Scan for the cell matching the given text and deliver its (x, y) coordinate at center. 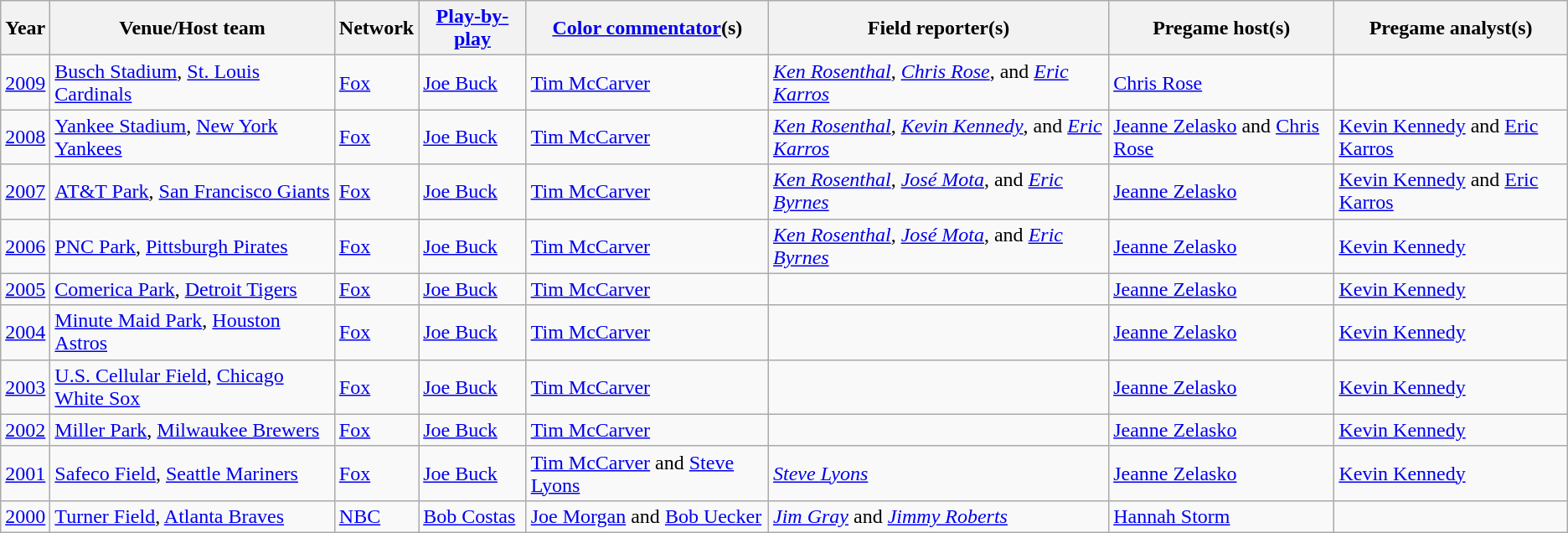
Pregame host(s) (1221, 28)
Ken Rosenthal, Kevin Kennedy, and Eric Karros (938, 137)
Steve Lyons (938, 473)
Joe Morgan and Bob Uecker (647, 516)
Venue/Host team (193, 28)
Network (376, 28)
Busch Stadium, St. Louis Cardinals (193, 82)
2001 (25, 473)
2005 (25, 289)
Play-by-play (472, 28)
2003 (25, 387)
Safeco Field, Seattle Mariners (193, 473)
Field reporter(s) (938, 28)
Year (25, 28)
Hannah Storm (1221, 516)
Jim Gray and Jimmy Roberts (938, 516)
U.S. Cellular Field, Chicago White Sox (193, 387)
Yankee Stadium, New York Yankees (193, 137)
Pregame analyst(s) (1451, 28)
2007 (25, 191)
Color commentator(s) (647, 28)
2002 (25, 430)
2000 (25, 516)
PNC Park, Pittsburgh Pirates (193, 246)
Minute Maid Park, Houston Astros (193, 332)
Tim McCarver and Steve Lyons (647, 473)
Turner Field, Atlanta Braves (193, 516)
AT&T Park, San Francisco Giants (193, 191)
Chris Rose (1221, 82)
Comerica Park, Detroit Tigers (193, 289)
2004 (25, 332)
2006 (25, 246)
NBC (376, 516)
2008 (25, 137)
Bob Costas (472, 516)
Jeanne Zelasko and Chris Rose (1221, 137)
Ken Rosenthal, Chris Rose, and Eric Karros (938, 82)
2009 (25, 82)
Miller Park, Milwaukee Brewers (193, 430)
